Output the (X, Y) coordinate of the center of the cell containing the given text.  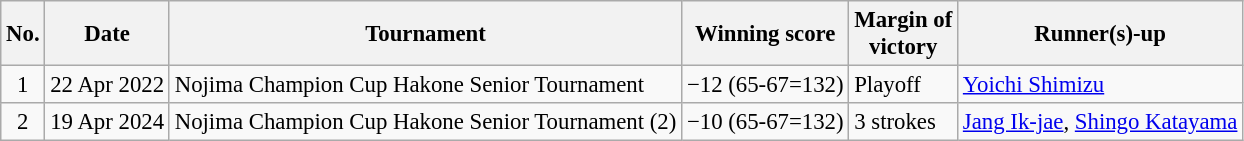
Nojima Champion Cup Hakone Senior Tournament (2) (425, 122)
Date (107, 34)
Margin ofvictory (904, 34)
3 strokes (904, 122)
−12 (65-67=132) (766, 85)
Tournament (425, 34)
Yoichi Shimizu (1100, 85)
−10 (65-67=132) (766, 122)
2 (23, 122)
Winning score (766, 34)
Runner(s)-up (1100, 34)
22 Apr 2022 (107, 85)
Playoff (904, 85)
Nojima Champion Cup Hakone Senior Tournament (425, 85)
1 (23, 85)
No. (23, 34)
Jang Ik-jae, Shingo Katayama (1100, 122)
19 Apr 2024 (107, 122)
